Scan for the cell matching the given text and deliver its [X, Y] coordinate at center. 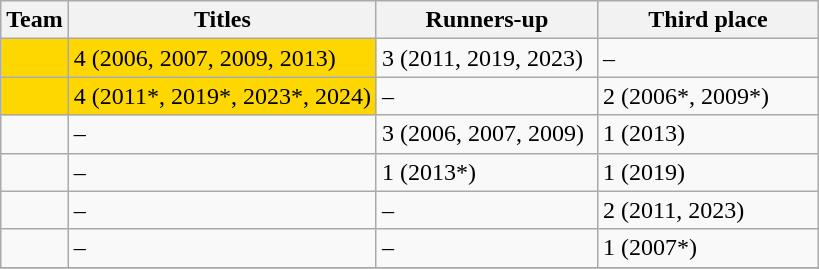
2 (2011, 2023) [708, 210]
1 (2007*) [708, 248]
2 (2006*, 2009*) [708, 96]
Third place [708, 20]
3 (2006, 2007, 2009) [486, 134]
4 (2011*, 2019*, 2023*, 2024) [222, 96]
1 (2019) [708, 172]
1 (2013) [708, 134]
Titles [222, 20]
3 (2011, 2019, 2023) [486, 58]
4 (2006, 2007, 2009, 2013) [222, 58]
Team [35, 20]
1 (2013*) [486, 172]
Runners-up [486, 20]
